Identify which cell holds the provided text, then report its (X, Y) central coordinate. 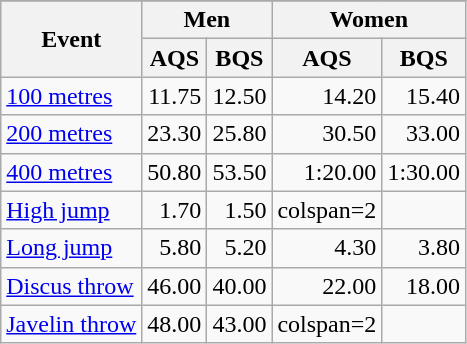
Discus throw (72, 286)
Men (207, 20)
30.50 (327, 134)
Javelin throw (72, 324)
46.00 (174, 286)
High jump (72, 210)
1.50 (240, 210)
Long jump (72, 248)
15.40 (424, 96)
1.70 (174, 210)
5.80 (174, 248)
22.00 (327, 286)
11.75 (174, 96)
14.20 (327, 96)
18.00 (424, 286)
12.50 (240, 96)
3.80 (424, 248)
Women (369, 20)
1:20.00 (327, 172)
23.30 (174, 134)
1:30.00 (424, 172)
5.20 (240, 248)
Event (72, 39)
25.80 (240, 134)
100 metres (72, 96)
4.30 (327, 248)
33.00 (424, 134)
50.80 (174, 172)
48.00 (174, 324)
43.00 (240, 324)
40.00 (240, 286)
200 metres (72, 134)
400 metres (72, 172)
53.50 (240, 172)
